Pinpoint the cell where the given text exists, returning its (X, Y) midpoint coordinate. 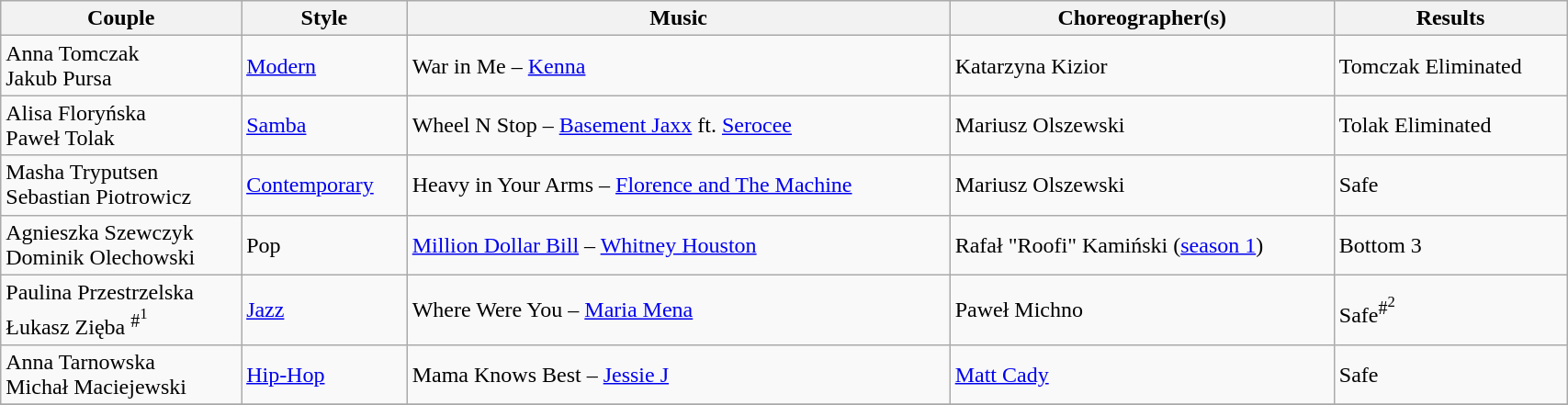
Tolak Eliminated (1450, 125)
Katarzyna Kizior (1142, 66)
Pop (325, 244)
Bottom 3 (1450, 244)
Mama Knows Best – Jessie J (678, 375)
Hip-Hop (325, 375)
Agnieszka SzewczykDominik Olechowski (121, 244)
Heavy in Your Arms – Florence and The Machine (678, 186)
Tomczak Eliminated (1450, 66)
Anna TomczakJakub Pursa (121, 66)
Couple (121, 18)
Anna Tarnowska Michał Maciejewski (121, 375)
Contemporary (325, 186)
Samba (325, 125)
Million Dollar Bill – Whitney Houston (678, 244)
Jazz (325, 310)
War in Me – Kenna (678, 66)
Safe#2 (1450, 310)
Masha TryputsenSebastian Piotrowicz (121, 186)
Alisa FloryńskaPaweł Tolak (121, 125)
Rafał "Roofi" Kamiński (season 1) (1142, 244)
Paulina Przestrzelska Łukasz Zięba #1 (121, 310)
Matt Cady (1142, 375)
Wheel N Stop – Basement Jaxx ft. Serocee (678, 125)
Paweł Michno (1142, 310)
Choreographer(s) (1142, 18)
Modern (325, 66)
Style (325, 18)
Music (678, 18)
Where Were You – Maria Mena (678, 310)
Results (1450, 18)
